For the text-containing cell, return its midpoint in [x, y] coordinate format. 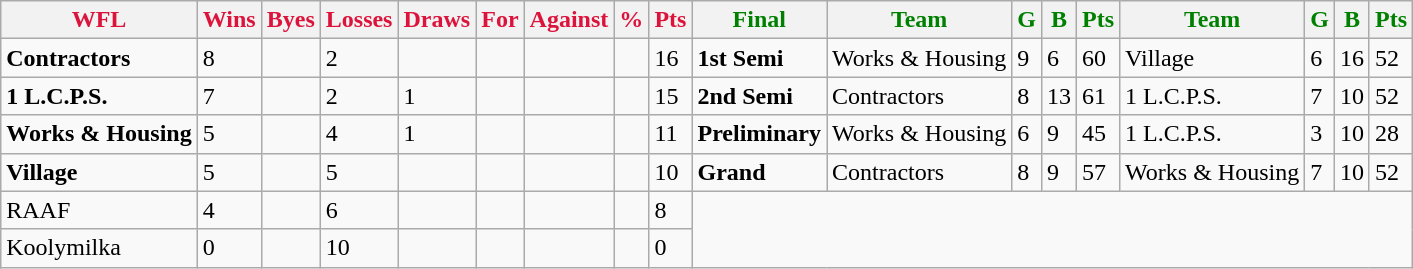
3 [1320, 134]
45 [1098, 134]
Grand [760, 172]
Koolymilka [99, 248]
Wins [229, 20]
15 [670, 96]
Against [569, 20]
Draws [437, 20]
60 [1098, 58]
Losses [359, 20]
WFL [99, 20]
57 [1098, 172]
61 [1098, 96]
% [632, 20]
1st Semi [760, 58]
Final [760, 20]
Preliminary [760, 134]
2nd Semi [760, 96]
28 [1390, 134]
For [500, 20]
RAAF [99, 210]
13 [1058, 96]
11 [670, 134]
Byes [290, 20]
